Search for the cell housing the specified text and yield its (X, Y) center coordinate. 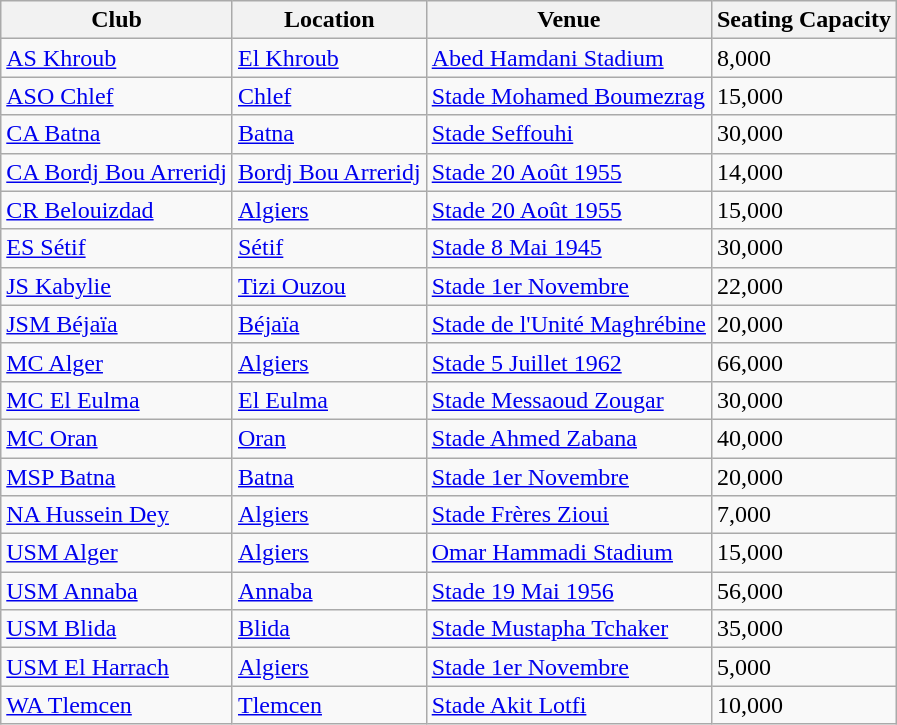
Stade de l'Unité Maghrébine (568, 324)
22,000 (804, 286)
Stade Mustapha Tchaker (568, 629)
40,000 (804, 438)
Venue (568, 20)
ES Sétif (117, 248)
Stade Frères Zioui (568, 515)
66,000 (804, 362)
8,000 (804, 58)
35,000 (804, 629)
Stade Mohamed Boumezrag (568, 96)
JS Kabylie (117, 286)
Bordj Bou Arreridj (329, 172)
Stade Messaoud Zougar (568, 400)
Oran (329, 438)
10,000 (804, 705)
Tlemcen (329, 705)
JSM Béjaïa (117, 324)
WA Tlemcen (117, 705)
Tizi Ouzou (329, 286)
Béjaïa (329, 324)
56,000 (804, 591)
Stade 19 Mai 1956 (568, 591)
NA Hussein Dey (117, 515)
Omar Hammadi Stadium (568, 553)
USM Annaba (117, 591)
CA Batna (117, 134)
Abed Hamdani Stadium (568, 58)
Club (117, 20)
Seating Capacity (804, 20)
Stade 5 Juillet 1962 (568, 362)
Location (329, 20)
MC Oran (117, 438)
CR Belouizdad (117, 210)
7,000 (804, 515)
El Eulma (329, 400)
Stade Akit Lotfi (568, 705)
ASO Chlef (117, 96)
Chlef (329, 96)
Stade 8 Mai 1945 (568, 248)
Blida (329, 629)
El Khroub (329, 58)
Sétif (329, 248)
USM El Harrach (117, 667)
MSP Batna (117, 477)
MC El Eulma (117, 400)
Stade Ahmed Zabana (568, 438)
MC Alger (117, 362)
Stade Seffouhi (568, 134)
14,000 (804, 172)
CA Bordj Bou Arreridj (117, 172)
Annaba (329, 591)
USM Alger (117, 553)
USM Blida (117, 629)
5,000 (804, 667)
AS Khroub (117, 58)
